For the text-containing cell, return its midpoint in (x, y) coordinate format. 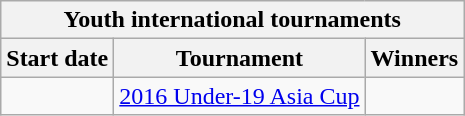
Start date (58, 58)
Youth international tournaments (232, 20)
Tournament (240, 58)
2016 Under-19 Asia Cup (240, 96)
Winners (414, 58)
